Scan for the cell matching the given text and deliver its (x, y) coordinate at center. 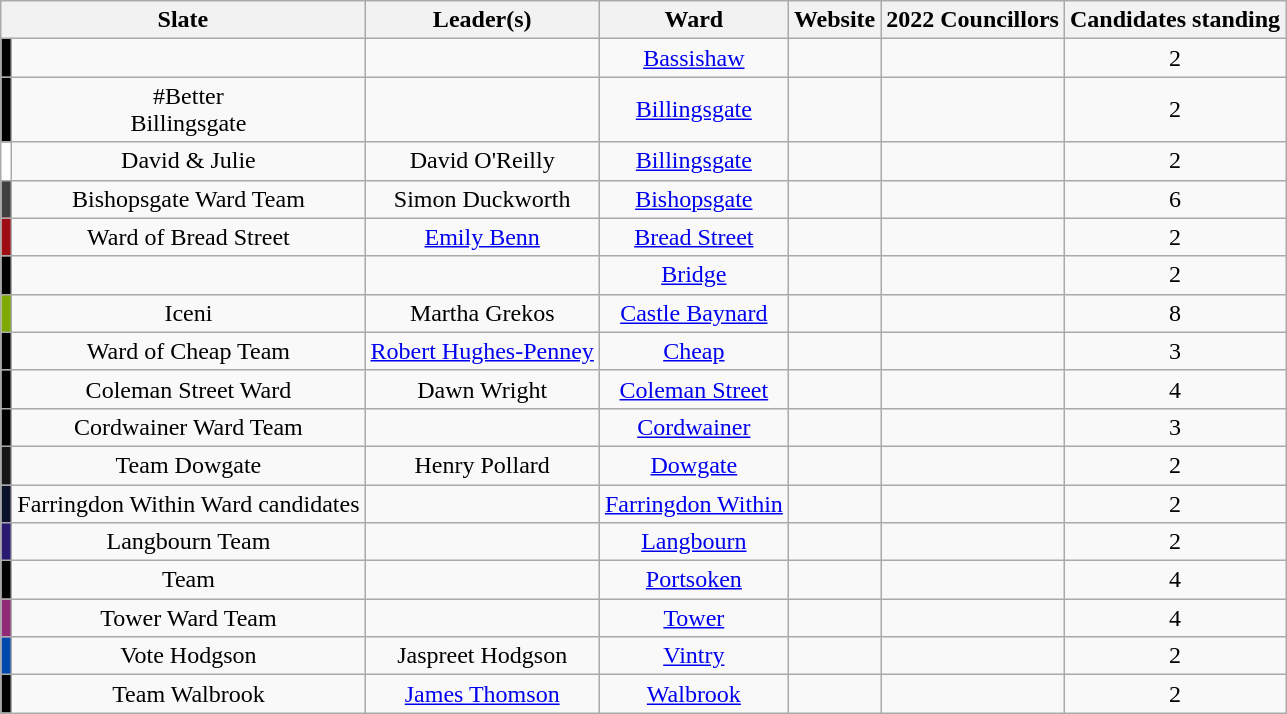
Dawn Wright (482, 389)
Team Dowgate (188, 465)
Team Walbrook (188, 694)
Dowgate (694, 465)
Martha Grekos (482, 313)
Candidates standing (1174, 20)
Langbourn (694, 542)
Iceni (188, 313)
Coleman Street (694, 389)
David O'Reilly (482, 161)
Robert Hughes-Penney (482, 351)
Farringdon Within Ward candidates (188, 503)
Jaspreet Hodgson (482, 656)
Website (834, 20)
Bread Street (694, 237)
Farringdon Within (694, 503)
Simon Duckworth (482, 199)
Coleman Street Ward (188, 389)
Cheap (694, 351)
Ward of Bread Street (188, 237)
2022 Councillors (973, 20)
Vintry (694, 656)
Leader(s) (482, 20)
Tower Ward Team (188, 618)
Vote Hodgson (188, 656)
#BetterBillingsgate (188, 110)
Team (188, 580)
Bishopsgate (694, 199)
Langbourn Team (188, 542)
Tower (694, 618)
Bassishaw (694, 58)
Ward (694, 20)
Bishopsgate Ward Team (188, 199)
Ward of Cheap Team (188, 351)
Henry Pollard (482, 465)
Portsoken (694, 580)
James Thomson (482, 694)
Emily Benn (482, 237)
6 (1174, 199)
David & Julie (188, 161)
Cordwainer Ward Team (188, 427)
Slate (183, 20)
Cordwainer (694, 427)
8 (1174, 313)
Castle Baynard (694, 313)
Walbrook (694, 694)
Bridge (694, 275)
